Identify which cell holds the provided text, then report its [X, Y] central coordinate. 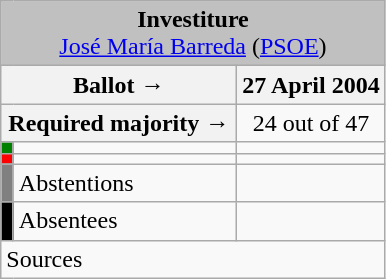
27 April 2004 [311, 85]
Ballot → [119, 85]
InvestitureJosé María Barreda (PSOE) [193, 34]
Absentees [125, 221]
Required majority → [119, 123]
Sources [193, 259]
Abstentions [125, 183]
24 out of 47 [311, 123]
